Identify which cell holds the provided text, then report its (X, Y) central coordinate. 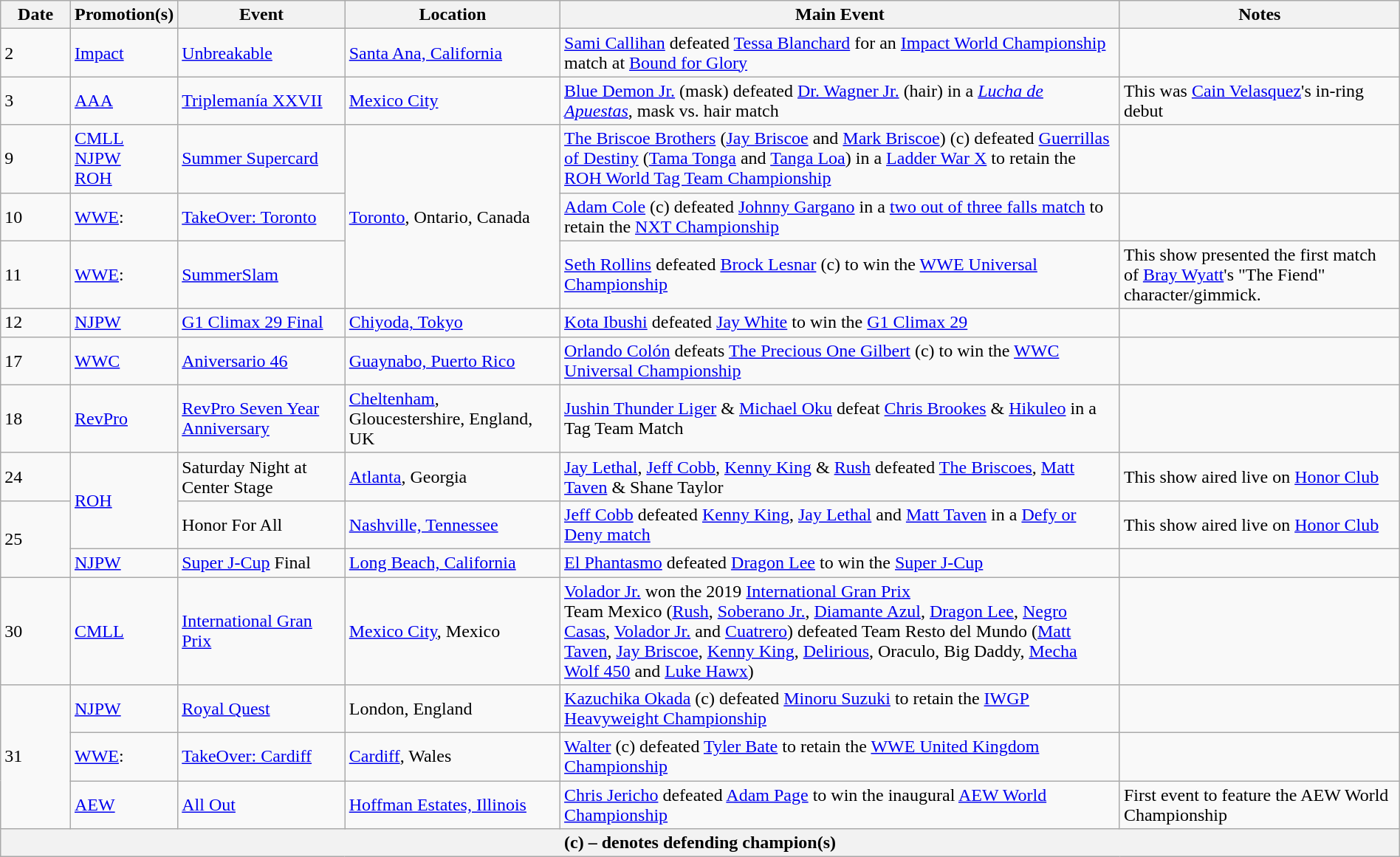
Long Beach, California (452, 562)
10 (35, 217)
Mexico City (452, 100)
(c) – denotes defending champion(s) (700, 843)
Cardiff, Wales (452, 757)
Super J-Cup Final (261, 562)
All Out (261, 805)
Cheltenham, Gloucestershire, England, UK (452, 419)
CMLL (124, 631)
Seth Rollins defeated Brock Lesnar (c) to win the WWE Universal Championship (840, 275)
El Phantasmo defeated Dragon Lee to win the Super J-Cup (840, 562)
Jushin Thunder Liger & Michael Oku defeat Chris Brookes & Hikuleo in a Tag Team Match (840, 419)
Adam Cole (c) defeated Johnny Gargano in a two out of three falls match to retain the NXT Championship (840, 217)
Honor For All (261, 524)
ROH (124, 500)
TakeOver: Toronto (261, 217)
11 (35, 275)
RevPro Seven Year Anniversary (261, 419)
This was Cain Velasquez's in-ring debut (1260, 100)
Blue Demon Jr. (mask) defeated Dr. Wagner Jr. (hair) in a Lucha de Apuestas, mask vs. hair match (840, 100)
18 (35, 419)
SummerSlam (261, 275)
Jeff Cobb defeated Kenny King, Jay Lethal and Matt Taven in a Defy or Deny match (840, 524)
RevPro (124, 419)
Saturday Night at Center Stage (261, 477)
Mexico City, Mexico (452, 631)
12 (35, 323)
Sami Callihan defeated Tessa Blanchard for an Impact World Championship match at Bound for Glory (840, 53)
Triplemanía XXVII (261, 100)
Impact (124, 53)
AEW (124, 805)
AAA (124, 100)
Main Event (840, 15)
9 (35, 159)
Toronto, Ontario, Canada (452, 217)
Guaynabo, Puerto Rico (452, 360)
Event (261, 15)
Location (452, 15)
Atlanta, Georgia (452, 477)
G1 Climax 29 Final (261, 323)
Kota Ibushi defeated Jay White to win the G1 Climax 29 (840, 323)
Nashville, Tennessee (452, 524)
Chris Jericho defeated Adam Page to win the inaugural AEW World Championship (840, 805)
Santa Ana, California (452, 53)
30 (35, 631)
Date (35, 15)
Unbreakable (261, 53)
Chiyoda, Tokyo (452, 323)
2 (35, 53)
Promotion(s) (124, 15)
Hoffman Estates, Illinois (452, 805)
3 (35, 100)
Walter (c) defeated Tyler Bate to retain the WWE United Kingdom Championship (840, 757)
25 (35, 539)
17 (35, 360)
24 (35, 477)
International Gran Prix (261, 631)
31 (35, 757)
Kazuchika Okada (c) defeated Minoru Suzuki to retain the IWGP Heavyweight Championship (840, 709)
Orlando Colón defeats The Precious One Gilbert (c) to win the WWC Universal Championship (840, 360)
Summer Supercard (261, 159)
CMLL NJPW ROH (124, 159)
London, England (452, 709)
First event to feature the AEW World Championship (1260, 805)
Notes (1260, 15)
Aniversario 46 (261, 360)
WWC (124, 360)
Royal Quest (261, 709)
This show presented the first match of Bray Wyatt's "The Fiend" character/gimmick. (1260, 275)
TakeOver: Cardiff (261, 757)
Jay Lethal, Jeff Cobb, Kenny King & Rush defeated The Briscoes, Matt Taven & Shane Taylor (840, 477)
